Identify which cell holds the provided text, then report its (x, y) central coordinate. 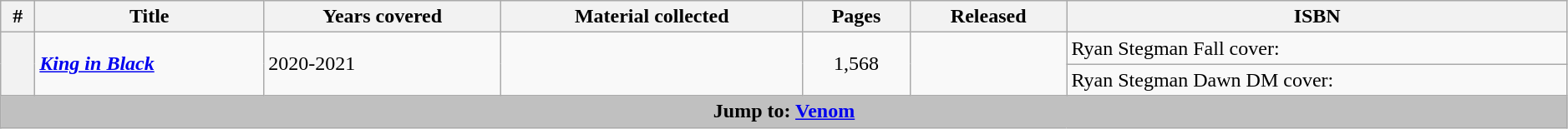
Jump to: Venom (784, 112)
Years covered (383, 17)
Material collected (652, 17)
2020-2021 (383, 64)
Ryan Stegman Fall cover: (1317, 48)
King in Black (150, 64)
1,568 (857, 64)
ISBN (1317, 17)
# (18, 17)
Ryan Stegman Dawn DM cover: (1317, 80)
Released (988, 17)
Title (150, 17)
Pages (857, 17)
